Search for the cell housing the specified text and yield its (x, y) center coordinate. 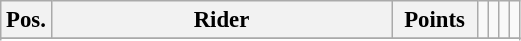
Points (435, 20)
Rider (222, 20)
Pos. (26, 20)
